Return the (x, y) coordinate for the center point of the cell that contains the specified text.  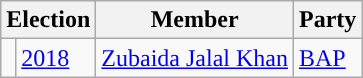
2018 (56, 58)
Party (327, 20)
BAP (327, 58)
Zubaida Jalal Khan (195, 58)
Member (195, 20)
Election (48, 20)
